Find where the given text appears and provide that cell's center as [X, Y] coordinate. 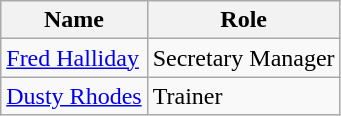
Dusty Rhodes [74, 96]
Name [74, 20]
Secretary Manager [244, 58]
Trainer [244, 96]
Fred Halliday [74, 58]
Role [244, 20]
